Determine the (X, Y) coordinate at the center of the cell enclosing the given text.  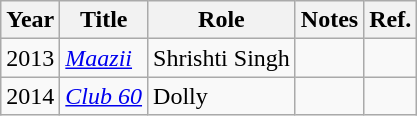
2014 (30, 96)
2013 (30, 58)
Ref. (390, 20)
Year (30, 20)
Notes (329, 20)
Shrishti Singh (222, 58)
Club 60 (104, 96)
Dolly (222, 96)
Role (222, 20)
Maazii (104, 58)
Title (104, 20)
